Output the [X, Y] coordinate of the center of the cell containing the given text.  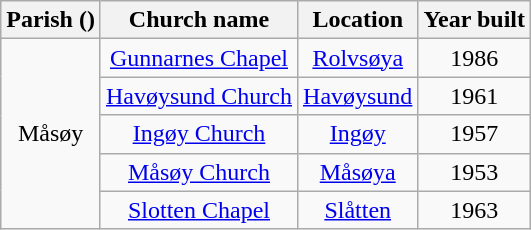
Location [358, 20]
1957 [474, 134]
Church name [198, 20]
1953 [474, 172]
Gunnarnes Chapel [198, 58]
1961 [474, 96]
Year built [474, 20]
Havøysund [358, 96]
Slåtten [358, 210]
Ingøy Church [198, 134]
Rolvsøya [358, 58]
Havøysund Church [198, 96]
1986 [474, 58]
Parish () [51, 20]
Måsøya [358, 172]
Ingøy [358, 134]
Slotten Chapel [198, 210]
1963 [474, 210]
Måsøy [51, 134]
Måsøy Church [198, 172]
